Provide the [x, y] coordinate of the cell's center where the given text is located.  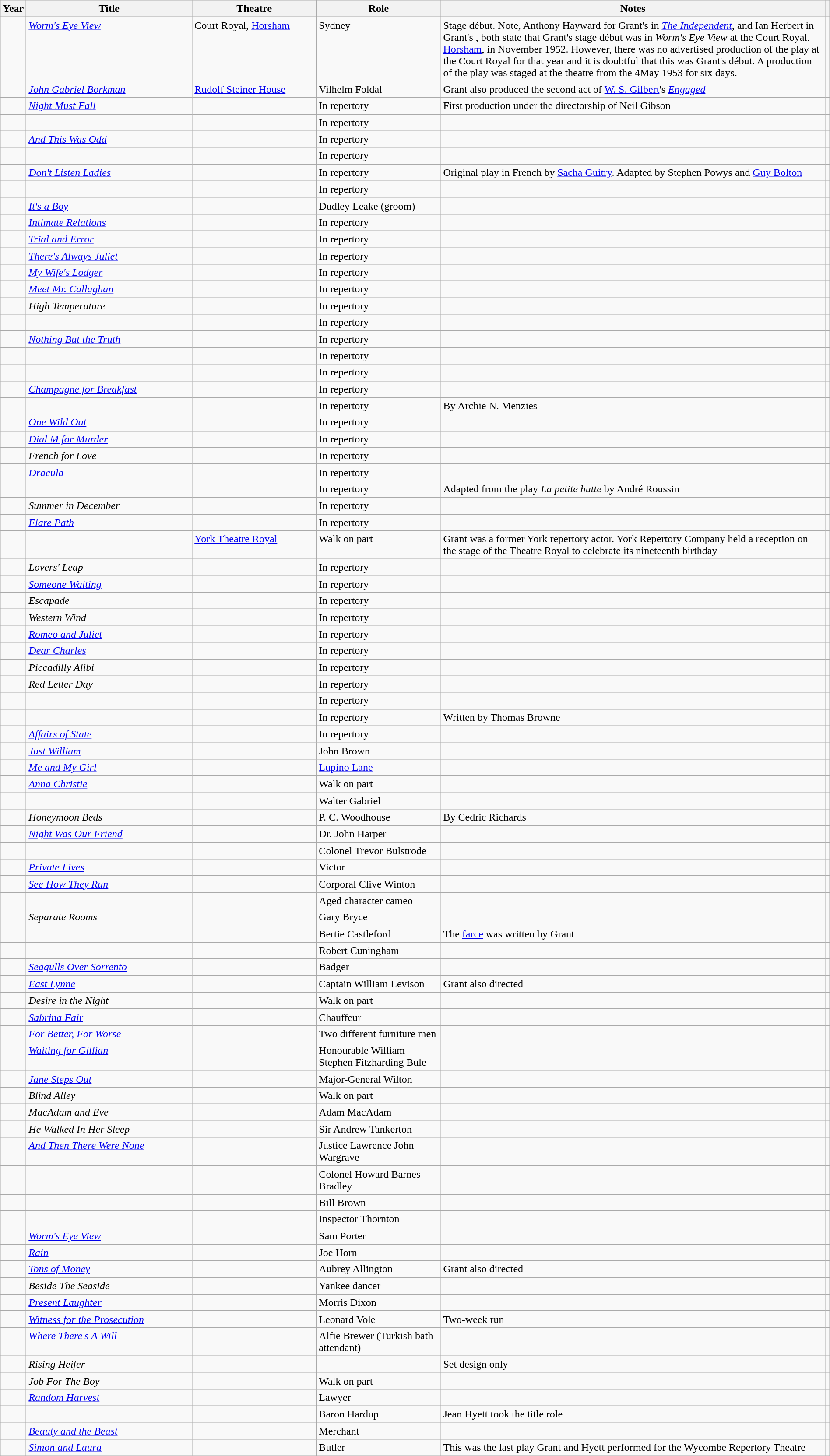
John Gabriel Borkman [109, 89]
Sam Porter [379, 1236]
Inspector Thornton [379, 1219]
Seagulls Over Sorrento [109, 967]
And Then There Were None [109, 1152]
He Walked In Her Sleep [109, 1129]
There's Always Juliet [109, 256]
Lovers' Leap [109, 568]
P. C. Woodhouse [379, 817]
See How They Run [109, 884]
Dr. John Harper [379, 834]
Lawyer [379, 1398]
Victor [379, 867]
Role [379, 9]
Butler [379, 1448]
Meet Mr. Callaghan [109, 289]
Leonard Vole [379, 1319]
Baron Hardup [379, 1414]
It's a Boy [109, 206]
French for Love [109, 456]
Rising Heifer [109, 1364]
Honeymoon Beds [109, 817]
Piccadilly Alibi [109, 667]
Red Letter Day [109, 684]
Colonel Howard Barnes-Bradley [379, 1180]
Grant also produced the second act of W. S. Gilbert's Engaged [633, 89]
Me and My Girl [109, 767]
Rudolf Steiner House [254, 89]
The farce was written by Grant [633, 934]
Set design only [633, 1364]
Dudley Leake (groom) [379, 206]
Dial M for Murder [109, 439]
Someone Waiting [109, 584]
Random Harvest [109, 1398]
Justice Lawrence John Wargrave [379, 1152]
Alfie Brewer (Turkish bath attendant) [379, 1342]
Champagne for Breakfast [109, 389]
MacAdam and Eve [109, 1112]
Nothing But the Truth [109, 339]
Rain [109, 1253]
Merchant [379, 1431]
Joe Horn [379, 1253]
Two different furniture men [379, 1034]
Aged character cameo [379, 901]
Tons of Money [109, 1269]
Written by Thomas Browne [633, 717]
Summer in December [109, 505]
Beauty and the Beast [109, 1431]
Don't Listen Ladies [109, 172]
Dracula [109, 472]
Adapted from the play La petite hutte by André Roussin [633, 489]
Walter Gabriel [379, 800]
East Lynne [109, 984]
Gary Bryce [379, 917]
Captain William Levison [379, 984]
Present Laughter [109, 1302]
Vilhelm Foldal [379, 89]
Aubrey Allington [379, 1269]
Where There's A Will [109, 1342]
Corporal Clive Winton [379, 884]
Simon and Laura [109, 1448]
One Wild Oat [109, 422]
Desire in the Night [109, 1000]
Night Must Fall [109, 106]
Trial and Error [109, 239]
Sabrina Fair [109, 1017]
Lupino Lane [379, 767]
And This Was Odd [109, 139]
Two-week run [633, 1319]
Major-General Wilton [379, 1079]
Jane Steps Out [109, 1079]
Romeo and Juliet [109, 634]
Chauffeur [379, 1017]
Affairs of State [109, 734]
York Theatre Royal [254, 545]
Job For The Boy [109, 1381]
By Cedric Richards [633, 817]
By Archie N. Menzies [633, 406]
Sir Andrew Tankerton [379, 1129]
Anna Christie [109, 784]
Badger [379, 967]
Night Was Our Friend [109, 834]
Witness for the Prosecution [109, 1319]
John Brown [379, 751]
Western Wind [109, 617]
Blind Alley [109, 1096]
For Better, For Worse [109, 1034]
Beside The Seaside [109, 1286]
Private Lives [109, 867]
Theatre [254, 9]
Dear Charles [109, 651]
Separate Rooms [109, 917]
Yankee dancer [379, 1286]
Sydney [379, 49]
Jean Hyett took the title role [633, 1414]
Intimate Relations [109, 222]
Colonel Trevor Bulstrode [379, 851]
Adam MacAdam [379, 1112]
Honourable William Stephen Fitzharding Bule [379, 1056]
First production under the directorship of Neil Gibson [633, 106]
Morris Dixon [379, 1302]
Bertie Castleford [379, 934]
My Wife's Lodger [109, 273]
Escapade [109, 601]
Bill Brown [379, 1203]
Notes [633, 9]
Title [109, 9]
High Temperature [109, 306]
Court Royal, Horsham [254, 49]
Just William [109, 751]
Original play in French by Sacha Guitry. Adapted by Stephen Powys and Guy Bolton [633, 172]
This was the last play Grant and Hyett performed for the Wycombe Repertory Theatre [633, 1448]
Robert Cuningham [379, 951]
Flare Path [109, 522]
Year [13, 9]
Waiting for Gillian [109, 1056]
